Identify which cell holds the provided text, then report its (X, Y) central coordinate. 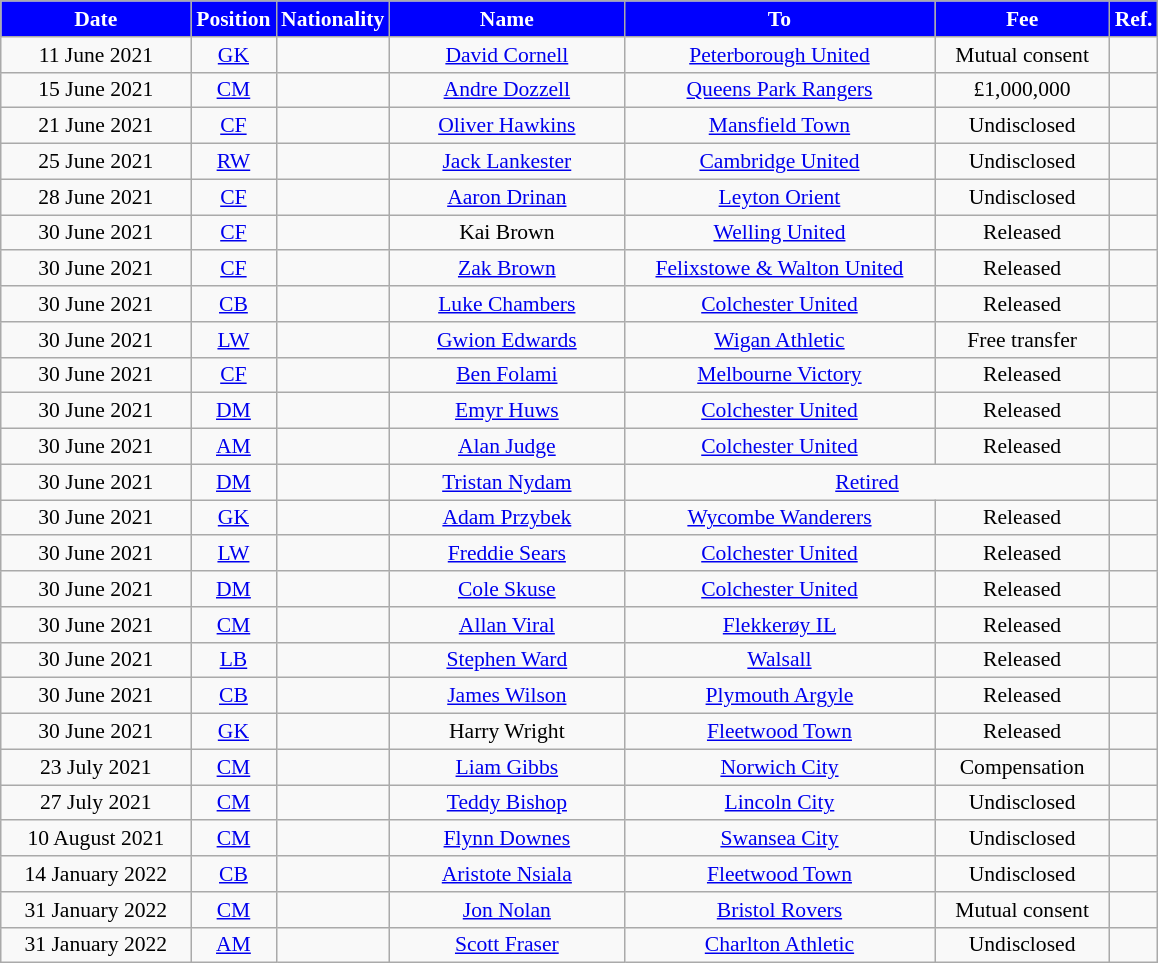
James Wilson (506, 696)
Date (96, 19)
11 June 2021 (96, 55)
RW (234, 162)
Norwich City (779, 767)
27 July 2021 (96, 803)
Position (234, 19)
Charlton Athletic (779, 945)
Mansfield Town (779, 126)
23 July 2021 (96, 767)
Melbourne Victory (779, 375)
Ben Folami (506, 375)
Queens Park Rangers (779, 90)
Scott Fraser (506, 945)
Free transfer (1022, 340)
Leyton Orient (779, 197)
To (779, 19)
Wigan Athletic (779, 340)
14 January 2022 (96, 874)
Jon Nolan (506, 910)
Aaron Drinan (506, 197)
Zak Brown (506, 269)
Lincoln City (779, 803)
Flekkerøy IL (779, 625)
Emyr Huws (506, 411)
Jack Lankester (506, 162)
15 June 2021 (96, 90)
£1,000,000 (1022, 90)
LB (234, 660)
Kai Brown (506, 233)
Freddie Sears (506, 554)
Aristote Nsiala (506, 874)
Name (506, 19)
Adam Przybek (506, 518)
Fee (1022, 19)
Teddy Bishop (506, 803)
Harry Wright (506, 732)
Stephen Ward (506, 660)
Compensation (1022, 767)
Nationality (332, 19)
Retired (866, 482)
Plymouth Argyle (779, 696)
Flynn Downes (506, 839)
25 June 2021 (96, 162)
Gwion Edwards (506, 340)
10 August 2021 (96, 839)
Peterborough United (779, 55)
Ref. (1134, 19)
Welling United (779, 233)
David Cornell (506, 55)
28 June 2021 (96, 197)
Cole Skuse (506, 589)
Walsall (779, 660)
Swansea City (779, 839)
21 June 2021 (96, 126)
Andre Dozzell (506, 90)
Alan Judge (506, 447)
Wycombe Wanderers (779, 518)
Liam Gibbs (506, 767)
Tristan Nydam (506, 482)
Felixstowe & Walton United (779, 269)
Oliver Hawkins (506, 126)
Bristol Rovers (779, 910)
Allan Viral (506, 625)
Luke Chambers (506, 304)
Cambridge United (779, 162)
